Return the (x, y) coordinate for the center point of the cell that contains the specified text.  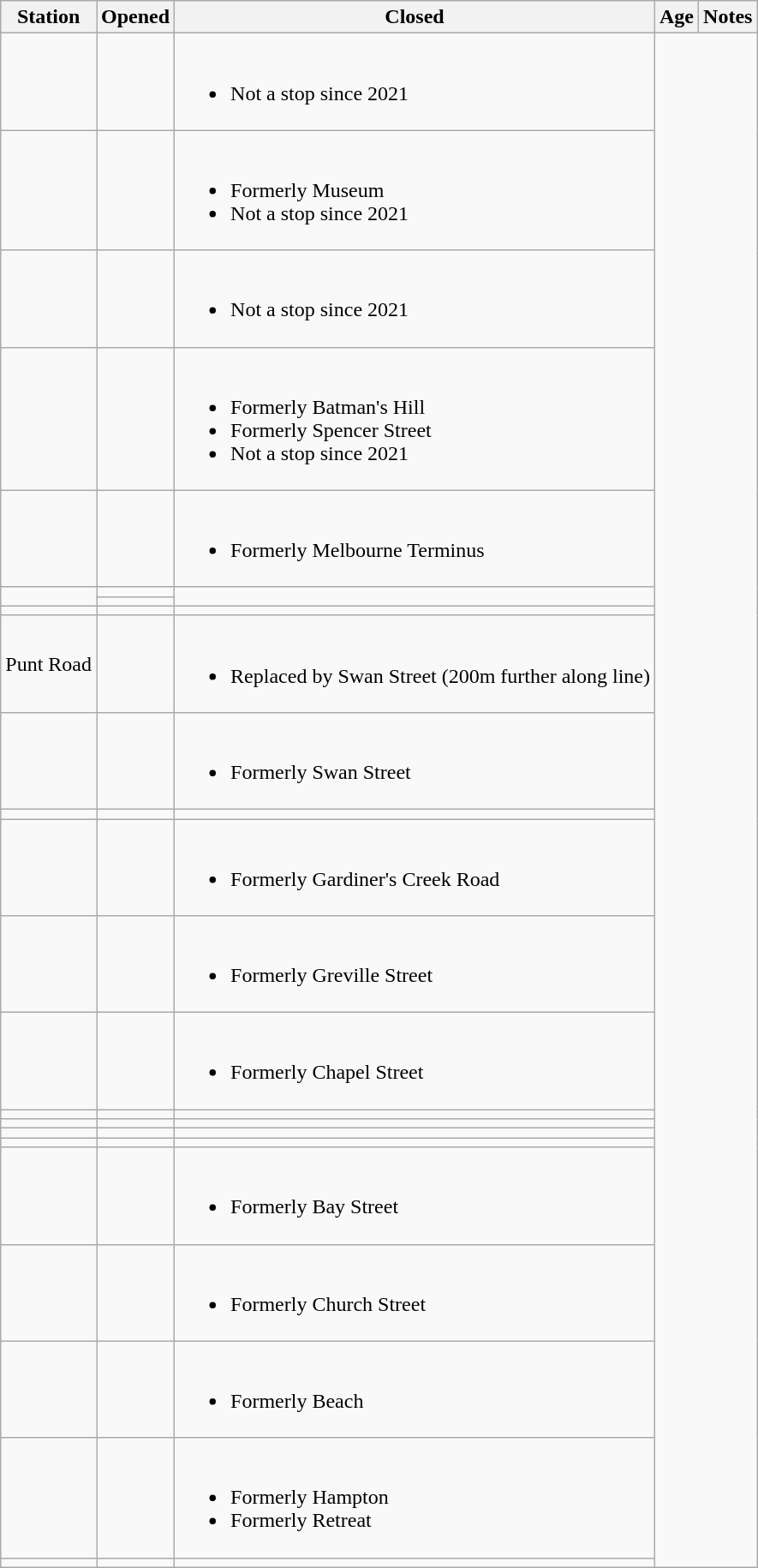
Punt Road (49, 663)
Station (49, 17)
Formerly Beach (415, 1390)
Formerly Church Street (415, 1292)
Notes (728, 17)
Formerly Gardiner's Creek Road (415, 867)
Formerly Swan Street (415, 761)
Opened (135, 17)
Closed (415, 17)
Age (677, 17)
Formerly Melbourne Terminus (415, 538)
Formerly Bay Street (415, 1196)
Replaced by Swan Street (200m further along line) (415, 663)
Formerly Greville Street (415, 965)
Formerly Batman's HillFormerly Spencer StreetNot a stop since 2021 (415, 418)
Formerly HamptonFormerly Retreat (415, 1498)
Formerly Chapel Street (415, 1061)
Formerly MuseumNot a stop since 2021 (415, 190)
